Detect which cell encompasses the target text, then output its (X, Y) center coordinate. 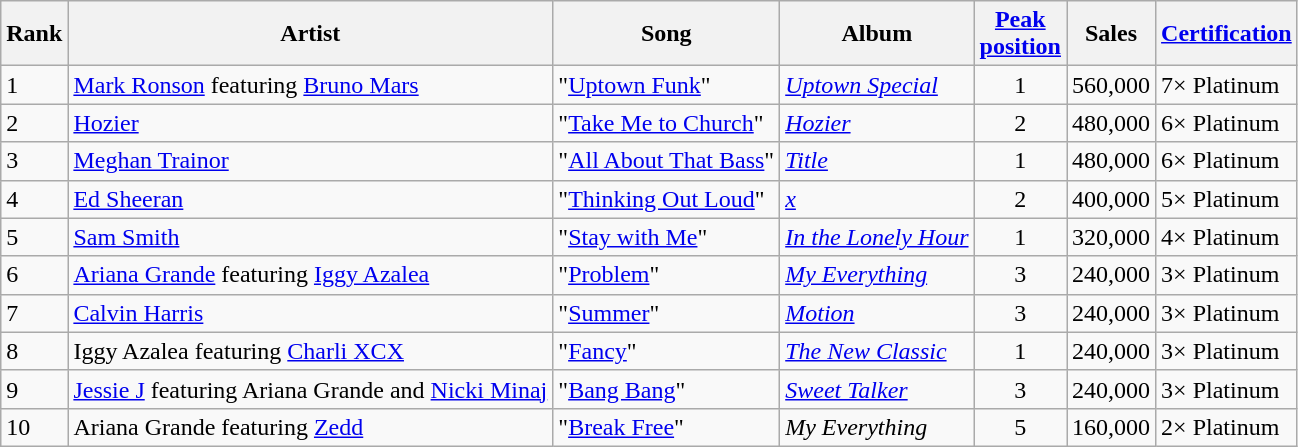
"Break Free" (666, 427)
"Summer" (666, 313)
7× Platinum (1227, 85)
Ariana Grande featuring Iggy Azalea (310, 275)
5× Platinum (1227, 199)
4 (34, 199)
Sam Smith (310, 237)
6 (34, 275)
320,000 (1110, 237)
Mark Ronson featuring Bruno Mars (310, 85)
"All About That Bass" (666, 161)
Peakposition (1020, 34)
Album (877, 34)
Iggy Azalea featuring Charli XCX (310, 351)
8 (34, 351)
560,000 (1110, 85)
Ariana Grande featuring Zedd (310, 427)
x (877, 199)
Jessie J featuring Ariana Grande and Nicki Minaj (310, 389)
2× Platinum (1227, 427)
Title (877, 161)
400,000 (1110, 199)
Sales (1110, 34)
Song (666, 34)
"Take Me to Church" (666, 123)
"Fancy" (666, 351)
160,000 (1110, 427)
Sweet Talker (877, 389)
Motion (877, 313)
"Problem" (666, 275)
"Stay with Me" (666, 237)
"Bang Bang" (666, 389)
Uptown Special (877, 85)
"Uptown Funk" (666, 85)
Artist (310, 34)
9 (34, 389)
"Thinking Out Loud" (666, 199)
The New Classic (877, 351)
Ed Sheeran (310, 199)
Calvin Harris (310, 313)
4× Platinum (1227, 237)
Certification (1227, 34)
7 (34, 313)
In the Lonely Hour (877, 237)
Rank (34, 34)
10 (34, 427)
Meghan Trainor (310, 161)
